Locate the cell with the specified text and output its (X, Y) center coordinate. 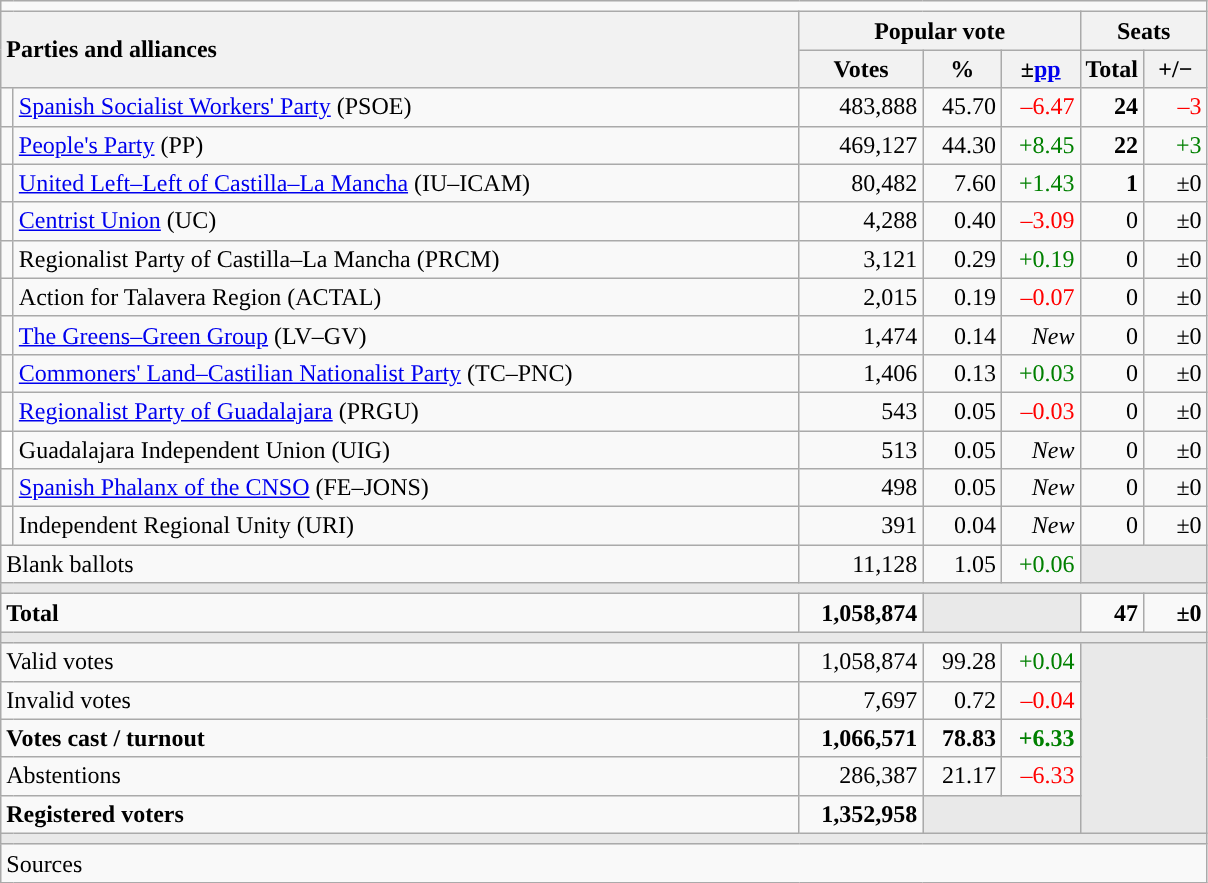
21.17 (962, 776)
0.19 (962, 297)
+8.45 (1040, 145)
+6.33 (1040, 738)
44.30 (962, 145)
Independent Regional Unity (URI) (406, 526)
11,128 (861, 564)
+3 (1176, 145)
–0.04 (1040, 700)
1 (1112, 183)
+/− (1176, 69)
286,387 (861, 776)
Regionalist Party of Castilla–La Mancha (PRCM) (406, 259)
–0.03 (1040, 411)
391 (861, 526)
Seats (1144, 31)
1,474 (861, 335)
47 (1112, 613)
Guadalajara Independent Union (UIG) (406, 449)
1.05 (962, 564)
498 (861, 488)
7.60 (962, 183)
+0.19 (1040, 259)
–6.33 (1040, 776)
80,482 (861, 183)
Popular vote (940, 31)
Registered voters (400, 814)
Abstentions (400, 776)
Parties and alliances (400, 50)
The Greens–Green Group (LV–GV) (406, 335)
Centrist Union (UC) (406, 221)
Blank ballots (400, 564)
483,888 (861, 107)
+0.03 (1040, 373)
Votes cast / turnout (400, 738)
513 (861, 449)
45.70 (962, 107)
0.04 (962, 526)
–3.09 (1040, 221)
1,352,958 (861, 814)
3,121 (861, 259)
+1.43 (1040, 183)
Spanish Phalanx of the CNSO (FE–JONS) (406, 488)
0.29 (962, 259)
Sources (604, 863)
2,015 (861, 297)
Invalid votes (400, 700)
% (962, 69)
78.83 (962, 738)
Commoners' Land–Castilian Nationalist Party (TC–PNC) (406, 373)
24 (1112, 107)
+0.04 (1040, 662)
1,406 (861, 373)
469,127 (861, 145)
0.13 (962, 373)
People's Party (PP) (406, 145)
1,066,571 (861, 738)
543 (861, 411)
99.28 (962, 662)
4,288 (861, 221)
22 (1112, 145)
0.40 (962, 221)
0.14 (962, 335)
–3 (1176, 107)
Regionalist Party of Guadalajara (PRGU) (406, 411)
Votes (861, 69)
+0.06 (1040, 564)
–0.07 (1040, 297)
United Left–Left of Castilla–La Mancha (IU–ICAM) (406, 183)
7,697 (861, 700)
Action for Talavera Region (ACTAL) (406, 297)
Spanish Socialist Workers' Party (PSOE) (406, 107)
0.72 (962, 700)
±pp (1040, 69)
Valid votes (400, 662)
–6.47 (1040, 107)
